Pinpoint the cell where the given text exists, returning its (X, Y) midpoint coordinate. 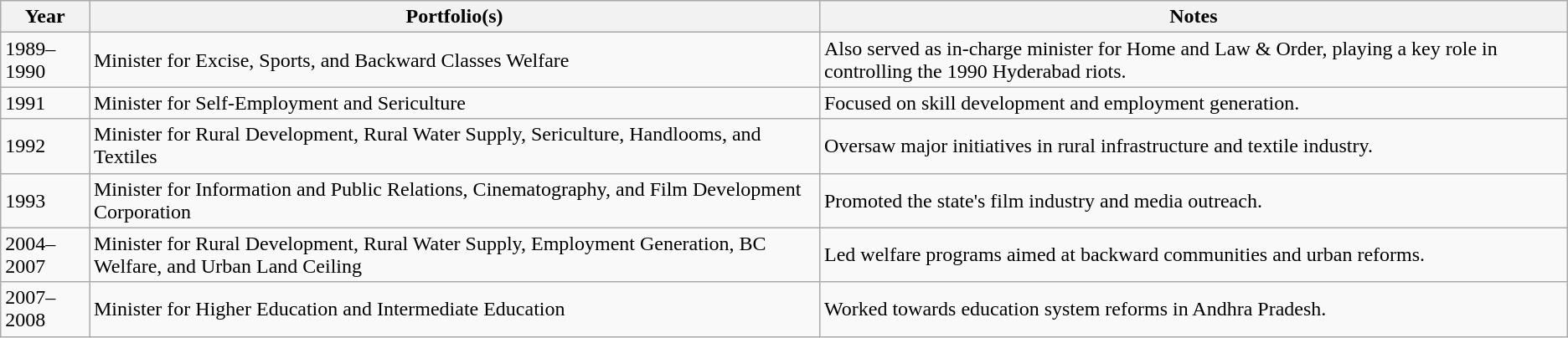
Focused on skill development and employment generation. (1193, 103)
Minister for Rural Development, Rural Water Supply, Employment Generation, BC Welfare, and Urban Land Ceiling (454, 254)
Promoted the state's film industry and media outreach. (1193, 201)
1993 (45, 201)
Minister for Information and Public Relations, Cinematography, and Film Development Corporation (454, 201)
Minister for Rural Development, Rural Water Supply, Sericulture, Handlooms, and Textiles (454, 146)
Minister for Excise, Sports, and Backward Classes Welfare (454, 60)
Also served as in-charge minister for Home and Law & Order, playing a key role in controlling the 1990 Hyderabad riots. (1193, 60)
Portfolio(s) (454, 17)
Minister for Self-Employment and Sericulture (454, 103)
Led welfare programs aimed at backward communities and urban reforms. (1193, 254)
Minister for Higher Education and Intermediate Education (454, 310)
Worked towards education system reforms in Andhra Pradesh. (1193, 310)
1989–1990 (45, 60)
Notes (1193, 17)
2007–2008 (45, 310)
Oversaw major initiatives in rural infrastructure and textile industry. (1193, 146)
2004–2007 (45, 254)
Year (45, 17)
1991 (45, 103)
1992 (45, 146)
